Output the [x, y] coordinate of the center of the cell containing the given text.  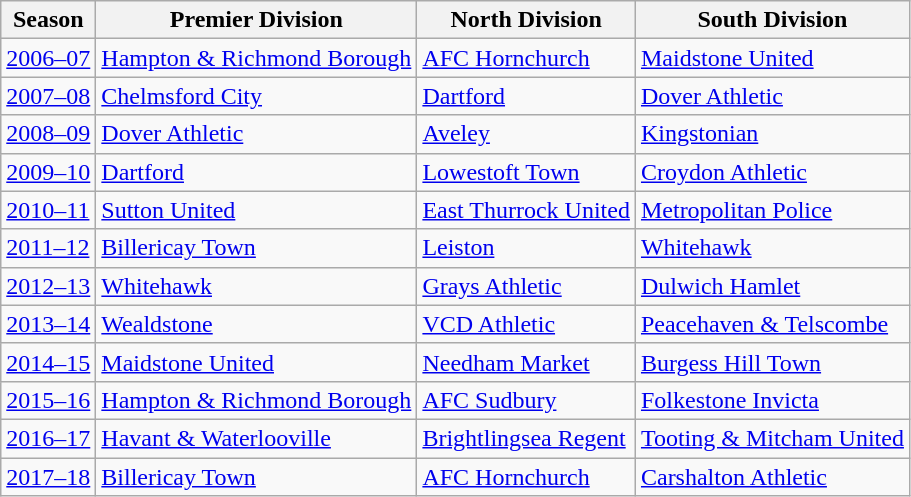
2017–18 [48, 477]
2011–12 [48, 248]
2010–11 [48, 210]
South Division [772, 20]
Tooting & Mitcham United [772, 438]
Peacehaven & Telscombe [772, 324]
Leiston [526, 248]
Wealdstone [256, 324]
Lowestoft Town [526, 172]
Brightlingsea Regent [526, 438]
Havant & Waterlooville [256, 438]
Season [48, 20]
North Division [526, 20]
Metropolitan Police [772, 210]
2016–17 [48, 438]
AFC Sudbury [526, 400]
Kingstonian [772, 134]
Folkestone Invicta [772, 400]
Chelmsford City [256, 96]
Croydon Athletic [772, 172]
2014–15 [48, 362]
Aveley [526, 134]
Dulwich Hamlet [772, 286]
2009–10 [48, 172]
2008–09 [48, 134]
2006–07 [48, 58]
Premier Division [256, 20]
2007–08 [48, 96]
VCD Athletic [526, 324]
2012–13 [48, 286]
Sutton United [256, 210]
Burgess Hill Town [772, 362]
2015–16 [48, 400]
2013–14 [48, 324]
Grays Athletic [526, 286]
Carshalton Athletic [772, 477]
East Thurrock United [526, 210]
Needham Market [526, 362]
